Locate the cell with the specified text and output its [x, y] center coordinate. 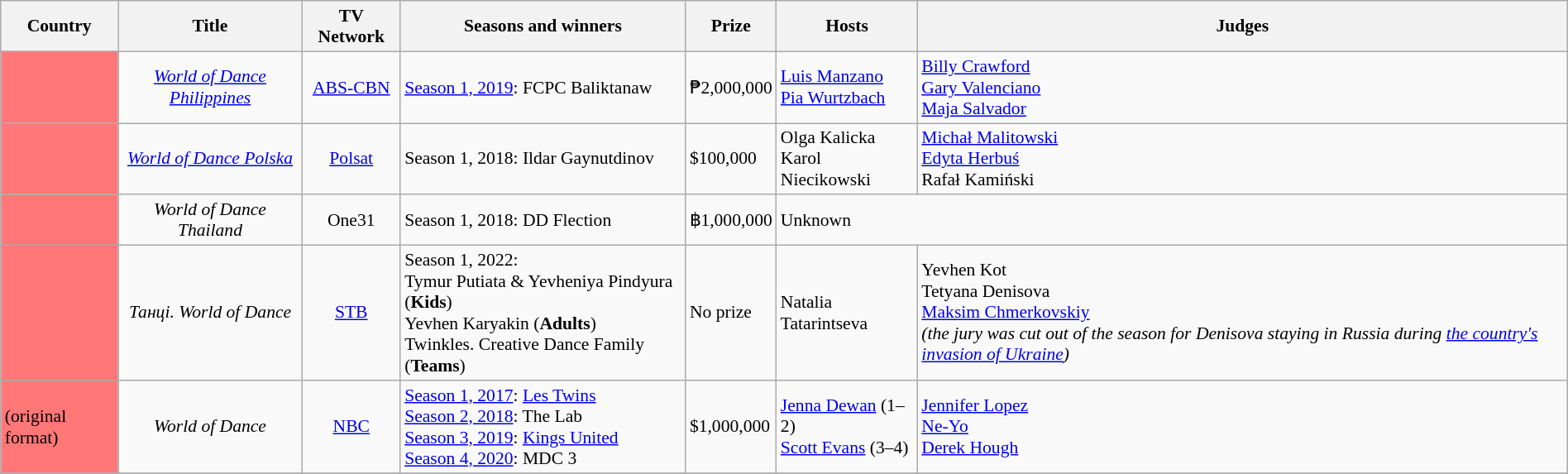
Judges [1242, 26]
Season 1, 2019: FCPC Baliktanaw [543, 88]
Seasons and winners [543, 26]
NBC [351, 427]
Country [60, 26]
World of Dance Polska [210, 159]
Michał MalitowskiEdyta HerbuśRafał Kamiński [1242, 159]
Jenna Dewan (1–2)Scott Evans (3–4) [847, 427]
(original format) [60, 427]
Hosts [847, 26]
TV Network [351, 26]
Billy CrawfordGary ValencianoMaja Salvador [1242, 88]
World of Dance Philippines [210, 88]
$100,000 [731, 159]
World of Dance [210, 427]
Season 1, 2017: Les TwinsSeason 2, 2018: The LabSeason 3, 2019: Kings UnitedSeason 4, 2020: MDC 3 [543, 427]
Olga KalickaKarol Niecikowski [847, 159]
ABS-CBN [351, 88]
STB [351, 313]
Season 1, 2022:Tymur Putiata & Yevheniya Pindyura (Kids)Yevhen Karyakin (Adults)Twinkles. Creative Dance Family (Teams) [543, 313]
One31 [351, 220]
₱2,000,000 [731, 88]
Luis ManzanoPia Wurtzbach [847, 88]
Unknown [1172, 220]
฿1,000,000 [731, 220]
Season 1, 2018: DD Flection [543, 220]
Prize [731, 26]
Season 1, 2018: Ildar Gaynutdinov [543, 159]
Jennifer LopezNe-YoDerek Hough [1242, 427]
Title [210, 26]
$1,000,000 [731, 427]
World of Dance Thailand [210, 220]
Polsat [351, 159]
Танці. World of Dance [210, 313]
No prize [731, 313]
Natalia Tatarintseva [847, 313]
